Provide the [x, y] coordinate of the cell's center where the given text is located.  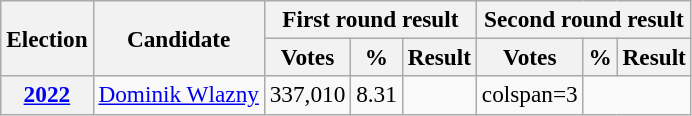
Dominik Wlazny [178, 95]
colspan=3 [530, 95]
Second round result [584, 19]
337,010 [307, 95]
2022 [47, 95]
Candidate [178, 38]
Election [47, 38]
8.31 [377, 95]
First round result [370, 19]
